Extract the (X, Y) coordinate from the center of the cell holding the provided text.  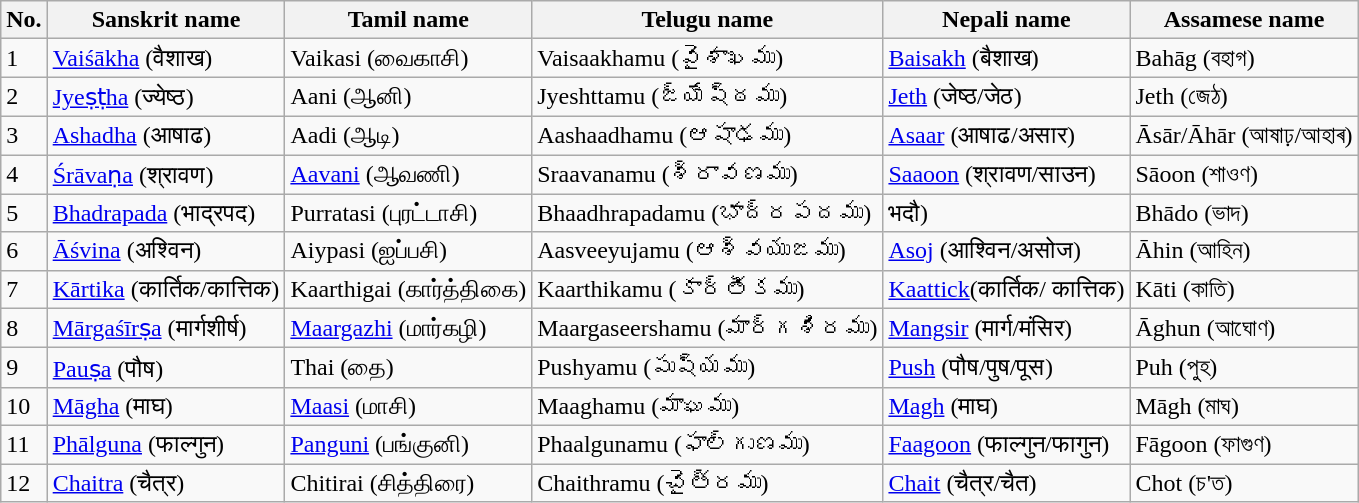
Aasveeyujamu (ఆశ్వయుజము) (708, 251)
Pushyamu (పుష్యము) (708, 368)
Fāgoon (ফাগুণ) (1244, 444)
Sraavanamu (శ్రావణము) (708, 174)
Kaarthikamu (కార్తీకము) (708, 289)
Aashaadhamu (ఆషాఢము) (708, 135)
Asaar (आषाढ/असार) (1006, 135)
No. (24, 20)
Kāti (কাতি) (1244, 289)
Nepali name (1006, 20)
Tamil name (408, 20)
Thai (தை) (408, 368)
Magh (माघ) (1006, 406)
7 (24, 289)
Assamese name (1244, 20)
Vaiśākha (वैशाख) (166, 58)
Bhadrapada (भाद्रपद) (166, 213)
Bhādo (ভাদ) (1244, 213)
Jyeshttamu (జ్యేష్ఠము) (708, 97)
Maaghamu (మాఘము) (708, 406)
Jyeṣṭha (ज्येष्ठ) (166, 97)
Sāoon (শাওণ) (1244, 174)
Maargaseershamu (మార్గశిరము) (708, 328)
Ashadha (आषाढ) (166, 135)
10 (24, 406)
Chitirai (சித்திரை) (408, 483)
Vaisaakhamu (వైశాఖము) (708, 58)
Āghun (আঘোণ) (1244, 328)
Baisakh (बैशाख) (1006, 58)
12 (24, 483)
6 (24, 251)
Chot (চ'ত) (1244, 483)
Aani (ஆனி) (408, 97)
Panguni (பங்குனி) (408, 444)
Māgh (মাঘ) (1244, 406)
2 (24, 97)
Mangsir (मार्ग/मंसिर) (1006, 328)
Chait (चैत्र/चैत) (1006, 483)
Mārgaśīrṣa (मार्गशीर्ष) (166, 328)
Purratasi (புரட்டாசி) (408, 213)
Maargazhi (மார்கழி) (408, 328)
Vaikasi (வைகாசி) (408, 58)
Jeth (जेष्ठ/जेठ) (1006, 97)
Sanskrit name (166, 20)
Māgha (माघ) (166, 406)
Āsār/Āhār (আষাঢ়/আহাৰ) (1244, 135)
Kārtika (कार्तिक/कात्तिक) (166, 289)
Push (पौष/पुष/पूस) (1006, 368)
भदौ) (1006, 213)
1 (24, 58)
Aavani (ஆவணி) (408, 174)
Telugu name (708, 20)
Phaalgunamu (ఫాల్గుణము) (708, 444)
Maasi (மாசி) (408, 406)
Faagoon (फाल्गुन/फागुन) (1006, 444)
Chaitra (चैत्र) (166, 483)
Bhaadhrapadamu (భాద్రపదము) (708, 213)
4 (24, 174)
Kaarthigai (கார்த்திகை) (408, 289)
Kaattick(कार्तिक/ कात्तिक) (1006, 289)
Pauṣa (पौष) (166, 368)
Āhin (আহিন) (1244, 251)
9 (24, 368)
11 (24, 444)
Saaoon (श्रावण/साउन) (1006, 174)
Phālguna (फाल्गुन) (166, 444)
8 (24, 328)
5 (24, 213)
3 (24, 135)
Aadi (ஆடி) (408, 135)
Chaithramu (చైత్రము) (708, 483)
Asoj (आश्विन/असोज) (1006, 251)
Śrāvaṇa (श्रावण) (166, 174)
Aiypasi (ஐப்பசி) (408, 251)
Bahāg (বহাগ) (1244, 58)
Jeth (জেঠ) (1244, 97)
Puh (পুহ) (1244, 368)
Āśvina (अश्विन) (166, 251)
